Pinpoint the cell where the given text exists, returning its (X, Y) midpoint coordinate. 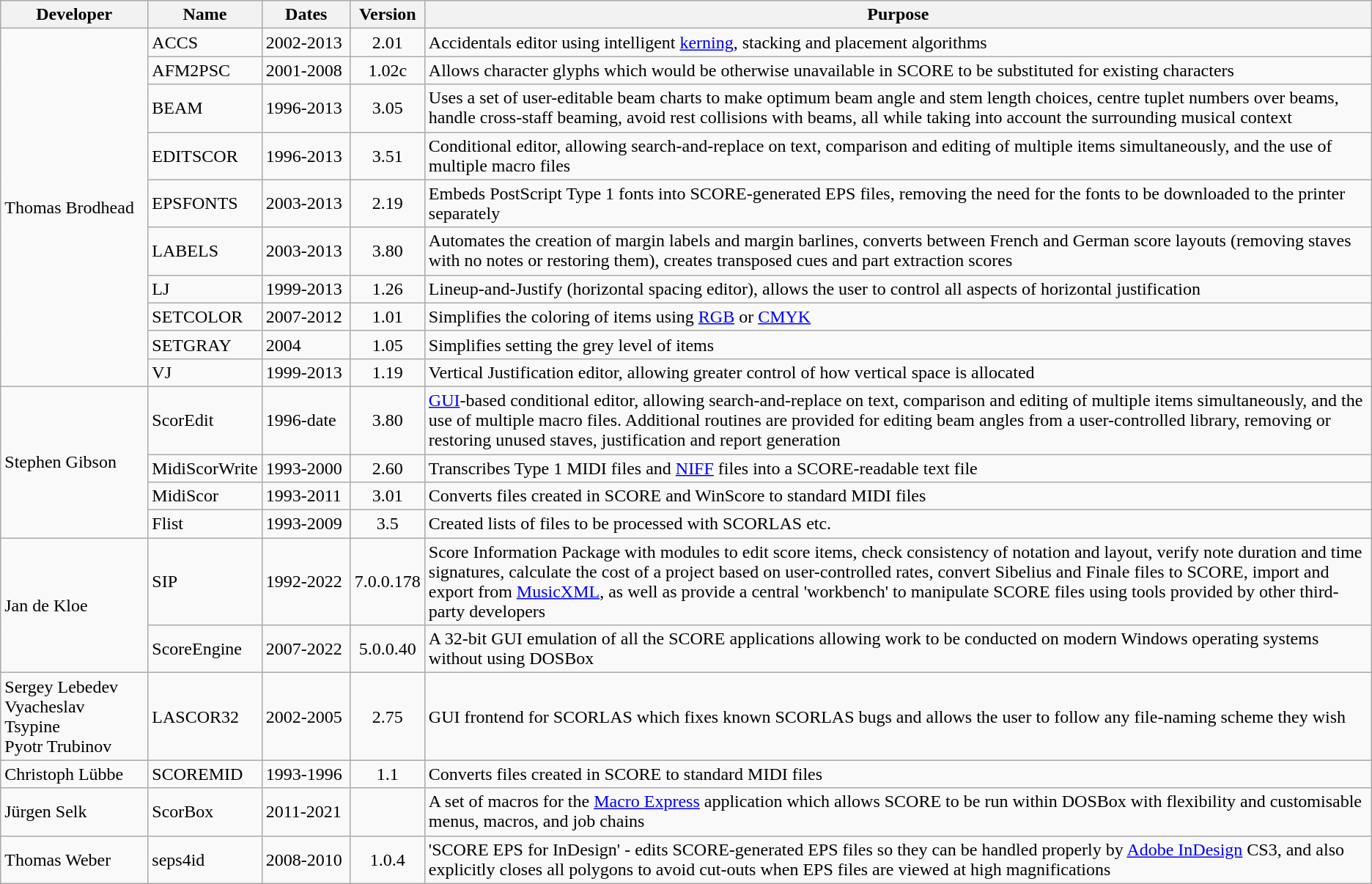
Allows character glyphs which would be otherwise unavailable in SCORE to be substituted for existing characters (898, 70)
1996-date (306, 420)
2001-2008 (306, 70)
Simplifies the coloring of items using RGB or CMYK (898, 317)
Purpose (898, 15)
7.0.0.178 (387, 582)
Accidentals editor using intelligent kerning, stacking and placement algorithms (898, 43)
Jürgen Selk (75, 812)
ScorBox (205, 812)
ScorEdit (205, 420)
Developer (75, 15)
LASCOR32 (205, 717)
SCOREMID (205, 774)
Embeds PostScript Type 1 fonts into SCORE-generated EPS files, removing the need for the fonts to be downloaded to the printer separately (898, 204)
2004 (306, 345)
Name (205, 15)
1.1 (387, 774)
Created lists of files to be processed with SCORLAS etc. (898, 524)
1992-2022 (306, 582)
AFM2PSC (205, 70)
EDITSCOR (205, 155)
SIP (205, 582)
1993-2000 (306, 468)
SETCOLOR (205, 317)
GUI frontend for SCORLAS which fixes known SCORLAS bugs and allows the user to follow any file-naming scheme they wish (898, 717)
1.26 (387, 289)
VJ (205, 372)
5.0.0.40 (387, 649)
3.01 (387, 496)
1.01 (387, 317)
2007-2012 (306, 317)
MidiScorWrite (205, 468)
Thomas Weber (75, 859)
Jan de Kloe (75, 605)
Version (387, 15)
2002-2013 (306, 43)
Simplifies setting the grey level of items (898, 345)
3.05 (387, 108)
Vertical Justification editor, allowing greater control of how vertical space is allocated (898, 372)
Thomas Brodhead (75, 208)
1.0.4 (387, 859)
2011-2021 (306, 812)
2007-2022 (306, 649)
2.01 (387, 43)
seps4id (205, 859)
1993-2011 (306, 496)
ACCS (205, 43)
ScoreEngine (205, 649)
2002-2005 (306, 717)
Transcribes Type 1 MIDI files and NIFF files into a SCORE-readable text file (898, 468)
1.19 (387, 372)
3.5 (387, 524)
LJ (205, 289)
BEAM (205, 108)
SETGRAY (205, 345)
1.05 (387, 345)
Stephen Gibson (75, 462)
2.75 (387, 717)
MidiScor (205, 496)
3.51 (387, 155)
2008-2010 (306, 859)
Lineup-and-Justify (horizontal spacing editor), allows the user to control all aspects of horizontal justification (898, 289)
2.60 (387, 468)
Sergey LebedevVyacheslav TsypinePyotr Trubinov (75, 717)
Conditional editor, allowing search-and-replace on text, comparison and editing of multiple items simultaneously, and the use of multiple macro files (898, 155)
1.02c (387, 70)
Converts files created in SCORE to standard MIDI files (898, 774)
1993-2009 (306, 524)
Christoph Lübbe (75, 774)
LABELS (205, 251)
Converts files created in SCORE and WinScore to standard MIDI files (898, 496)
EPSFONTS (205, 204)
Dates (306, 15)
Flist (205, 524)
2.19 (387, 204)
1993-1996 (306, 774)
A 32-bit GUI emulation of all the SCORE applications allowing work to be conducted on modern Windows operating systems without using DOSBox (898, 649)
